Locate the cell with the specified text and output its (x, y) center coordinate. 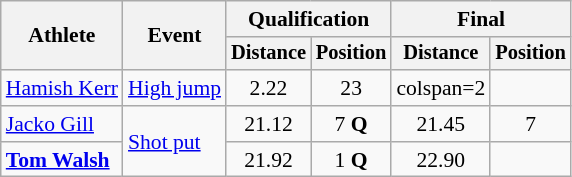
Hamish Kerr (62, 88)
High jump (174, 88)
Athlete (62, 36)
Jacko Gill (62, 124)
21.45 (440, 124)
Final (480, 19)
23 (351, 88)
Event (174, 36)
2.22 (268, 88)
Shot put (174, 142)
Qualification (308, 19)
7 Q (351, 124)
colspan=2 (440, 88)
21.12 (268, 124)
7 (530, 124)
